Scan for the cell matching the given text and deliver its (X, Y) coordinate at center. 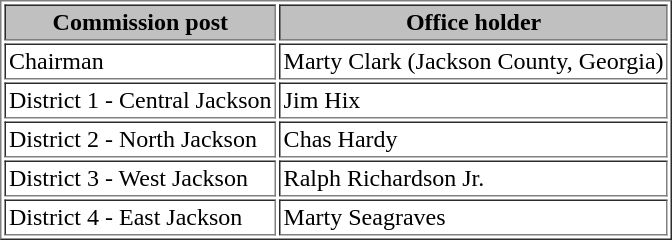
District 2 - North Jackson (140, 140)
Marty Seagraves (474, 218)
Chairman (140, 62)
Marty Clark (Jackson County, Georgia) (474, 62)
District 4 - East Jackson (140, 218)
Commission post (140, 22)
District 3 - West Jackson (140, 178)
Jim Hix (474, 100)
Chas Hardy (474, 140)
District 1 - Central Jackson (140, 100)
Ralph Richardson Jr. (474, 178)
Office holder (474, 22)
